Search for the cell housing the specified text and yield its (x, y) center coordinate. 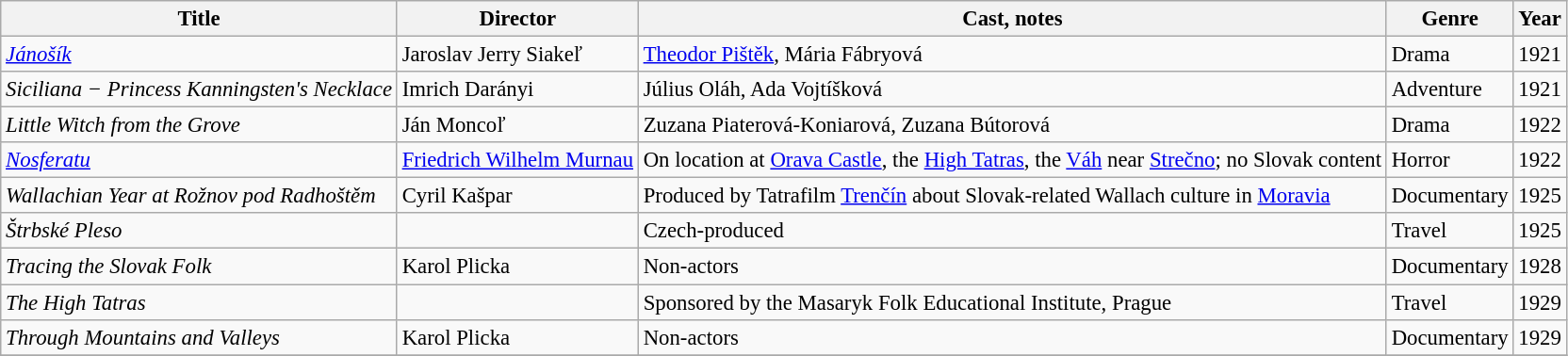
Genre (1449, 19)
Produced by Tatrafilm Trenčín about Slovak-related Wallach culture in Moravia (1012, 196)
Zuzana Piaterová-Koniarová, Zuzana Bútorová (1012, 125)
Title (200, 19)
1928 (1540, 267)
Siciliana − Princess Kanningsten's Necklace (200, 89)
Sponsored by the Masaryk Folk Educational Institute, Prague (1012, 302)
Theodor Pištěk, Mária Fábryová (1012, 55)
Jánošík (200, 55)
Friedrich Wilhelm Murnau (517, 160)
Horror (1449, 160)
Through Mountains and Valleys (200, 337)
Cast, notes (1012, 19)
Cyril Kašpar (517, 196)
Director (517, 19)
Wallachian Year at Rožnov pod Radhoštěm (200, 196)
Július Oláh, Ada Vojtíšková (1012, 89)
Ján Moncoľ (517, 125)
Jaroslav Jerry Siakeľ (517, 55)
The High Tatras (200, 302)
Year (1540, 19)
Tracing the Slovak Folk (200, 267)
Adventure (1449, 89)
Czech-produced (1012, 231)
Imrich Darányi (517, 89)
Little Witch from the Grove (200, 125)
Nosferatu (200, 160)
Štrbské Pleso (200, 231)
On location at Orava Castle, the High Tatras, the Váh near Strečno; no Slovak content (1012, 160)
